Provide the (x, y) coordinate of the cell's center where the given text is located.  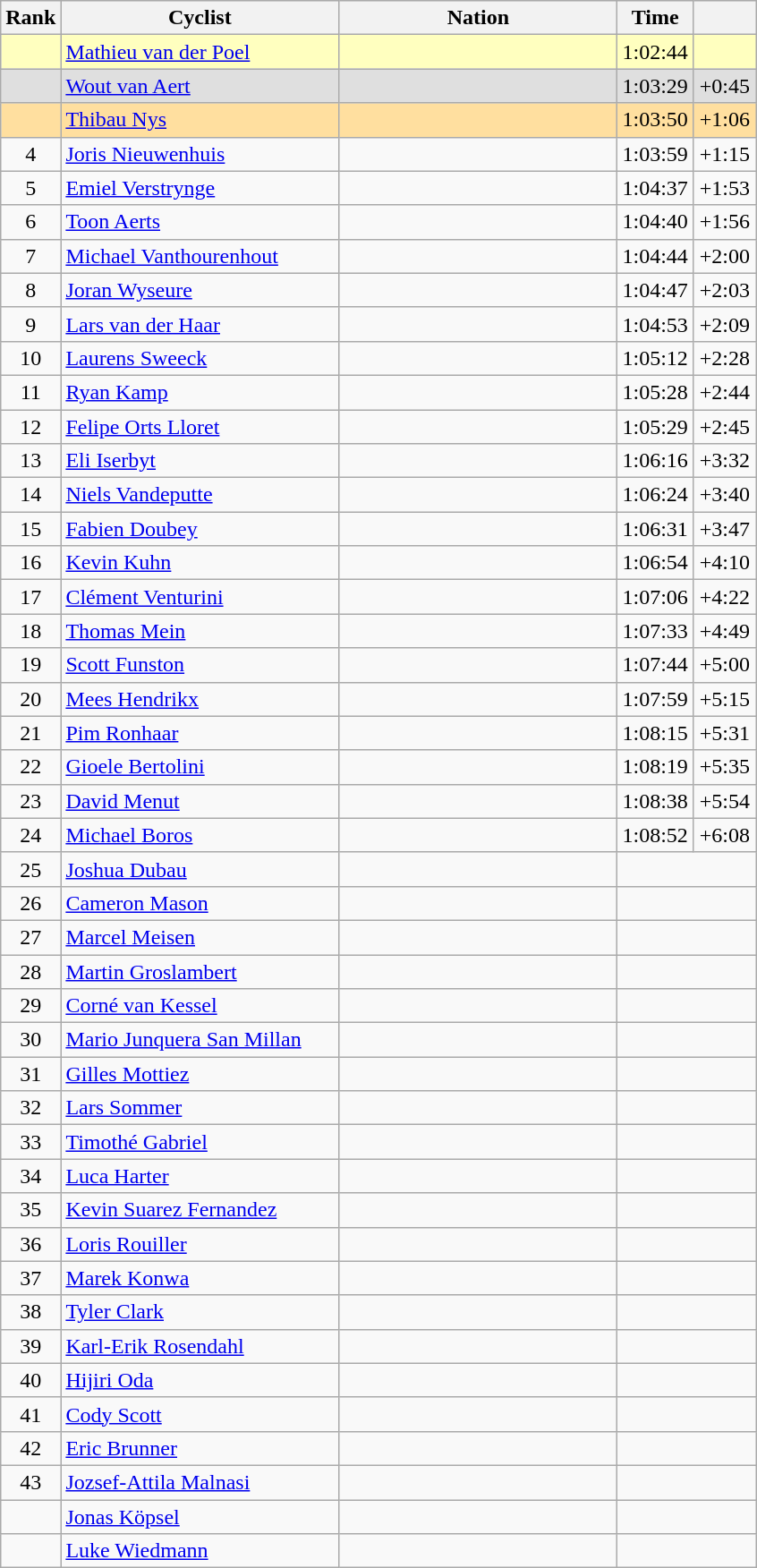
28 (30, 971)
Lars van der Haar (200, 324)
Cyclist (200, 18)
Kevin Suarez Fernandez (200, 1210)
+5:31 (725, 733)
+1:15 (725, 154)
+4:22 (725, 597)
18 (30, 631)
11 (30, 392)
1:08:15 (655, 733)
Niels Vandeputte (200, 495)
27 (30, 937)
1:08:52 (655, 835)
1:06:24 (655, 495)
1:08:38 (655, 801)
1:07:33 (655, 631)
14 (30, 495)
10 (30, 358)
21 (30, 733)
Joris Nieuwenhuis (200, 154)
Nation (478, 18)
Marek Konwa (200, 1278)
Cody Scott (200, 1414)
1:03:59 (655, 154)
24 (30, 835)
Martin Groslambert (200, 971)
Marcel Meisen (200, 937)
31 (30, 1074)
+5:54 (725, 801)
9 (30, 324)
+2:00 (725, 256)
36 (30, 1244)
Time (655, 18)
15 (30, 529)
1:05:29 (655, 427)
Scott Funston (200, 665)
4 (30, 154)
+5:15 (725, 699)
Hijiri Oda (200, 1380)
1:04:37 (655, 188)
40 (30, 1380)
+2:28 (725, 358)
33 (30, 1142)
Mathieu van der Poel (200, 52)
20 (30, 699)
+2:45 (725, 427)
+4:49 (725, 631)
Ryan Kamp (200, 392)
Mario Junquera San Millan (200, 1040)
Loris Rouiller (200, 1244)
Felipe Orts Lloret (200, 427)
Jonas Köpsel (200, 1517)
41 (30, 1414)
1:03:50 (655, 120)
Thibau Nys (200, 120)
1:04:53 (655, 324)
Mees Hendrikx (200, 699)
Kevin Kuhn (200, 563)
Wout van Aert (200, 86)
+1:56 (725, 222)
5 (30, 188)
13 (30, 461)
+2:03 (725, 290)
Karl-Erik Rosendahl (200, 1346)
1:07:06 (655, 597)
Eli Iserbyt (200, 461)
35 (30, 1210)
43 (30, 1482)
23 (30, 801)
+2:09 (725, 324)
1:04:47 (655, 290)
1:05:28 (655, 392)
+5:35 (725, 767)
David Menut (200, 801)
Gioele Bertolini (200, 767)
Lars Sommer (200, 1108)
17 (30, 597)
22 (30, 767)
26 (30, 903)
30 (30, 1040)
Pim Ronhaar (200, 733)
1:04:44 (655, 256)
6 (30, 222)
1:08:19 (655, 767)
+0:45 (725, 86)
Jozsef-Attila Malnasi (200, 1482)
Emiel Verstrynge (200, 188)
1:06:16 (655, 461)
Eric Brunner (200, 1448)
Luca Harter (200, 1176)
Cameron Mason (200, 903)
Timothé Gabriel (200, 1142)
Gilles Mottiez (200, 1074)
7 (30, 256)
1:07:59 (655, 699)
16 (30, 563)
+3:40 (725, 495)
39 (30, 1346)
+3:32 (725, 461)
+2:44 (725, 392)
34 (30, 1176)
1:06:31 (655, 529)
37 (30, 1278)
Tyler Clark (200, 1312)
1:06:54 (655, 563)
Thomas Mein (200, 631)
8 (30, 290)
Joran Wyseure (200, 290)
19 (30, 665)
Fabien Doubey (200, 529)
12 (30, 427)
Michael Vanthourenhout (200, 256)
Rank (30, 18)
1:05:12 (655, 358)
+1:53 (725, 188)
29 (30, 1006)
32 (30, 1108)
Laurens Sweeck (200, 358)
+4:10 (725, 563)
+3:47 (725, 529)
Toon Aerts (200, 222)
+1:06 (725, 120)
1:04:40 (655, 222)
1:07:44 (655, 665)
25 (30, 869)
42 (30, 1448)
+6:08 (725, 835)
+5:00 (725, 665)
38 (30, 1312)
Luke Wiedmann (200, 1551)
Joshua Dubau (200, 869)
1:02:44 (655, 52)
Clément Venturini (200, 597)
1:03:29 (655, 86)
Michael Boros (200, 835)
Corné van Kessel (200, 1006)
